Detect which cell encompasses the target text, then output its (x, y) center coordinate. 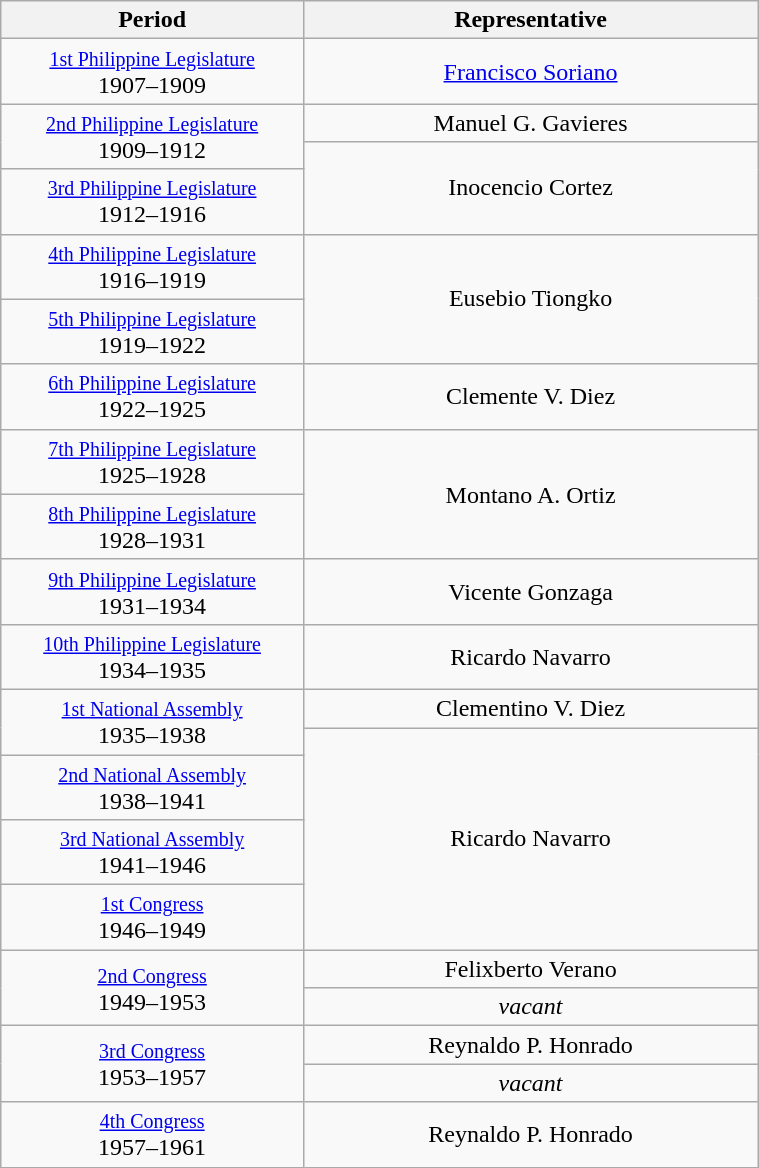
Montano A. Ortiz (530, 494)
Inocencio Cortez (530, 188)
6th Philippine Legislature1922–1925 (152, 396)
Francisco Soriano (530, 72)
Vicente Gonzaga (530, 592)
2nd Congress1949–1953 (152, 988)
7th Philippine Legislature1925–1928 (152, 462)
Clementino V. Diez (530, 708)
1st National Assembly1935–1938 (152, 722)
9th Philippine Legislature1931–1934 (152, 592)
5th Philippine Legislature1919–1922 (152, 332)
8th Philippine Legislature1928–1931 (152, 526)
4th Philippine Legislature1916–1919 (152, 266)
Clemente V. Diez (530, 396)
10th Philippine Legislature1934–1935 (152, 656)
2nd National Assembly1938–1941 (152, 786)
3rd National Assembly1941–1946 (152, 852)
2nd Philippine Legislature1909–1912 (152, 136)
1st Philippine Legislature1907–1909 (152, 72)
3rd Congress1953–1957 (152, 1064)
4th Congress1957–1961 (152, 1134)
3rd Philippine Legislature1912–1916 (152, 202)
Eusebio Tiongko (530, 299)
Felixberto Verano (530, 969)
Representative (530, 20)
1st Congress1946–1949 (152, 918)
Period (152, 20)
Manuel G. Gavieres (530, 123)
